Search for the cell housing the specified text and yield its (X, Y) center coordinate. 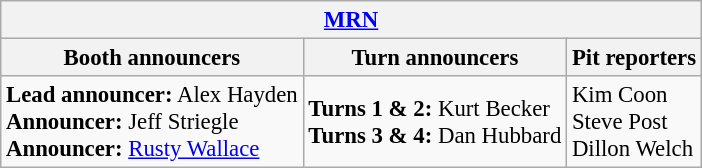
Lead announcer: Alex HaydenAnnouncer: Jeff StriegleAnnouncer: Rusty Wallace (152, 122)
MRN (352, 20)
Pit reporters (634, 58)
Booth announcers (152, 58)
Kim CoonSteve PostDillon Welch (634, 122)
Turn announcers (435, 58)
Turns 1 & 2: Kurt BeckerTurns 3 & 4: Dan Hubbard (435, 122)
